Provide the [X, Y] coordinate of the cell's center where the given text is located.  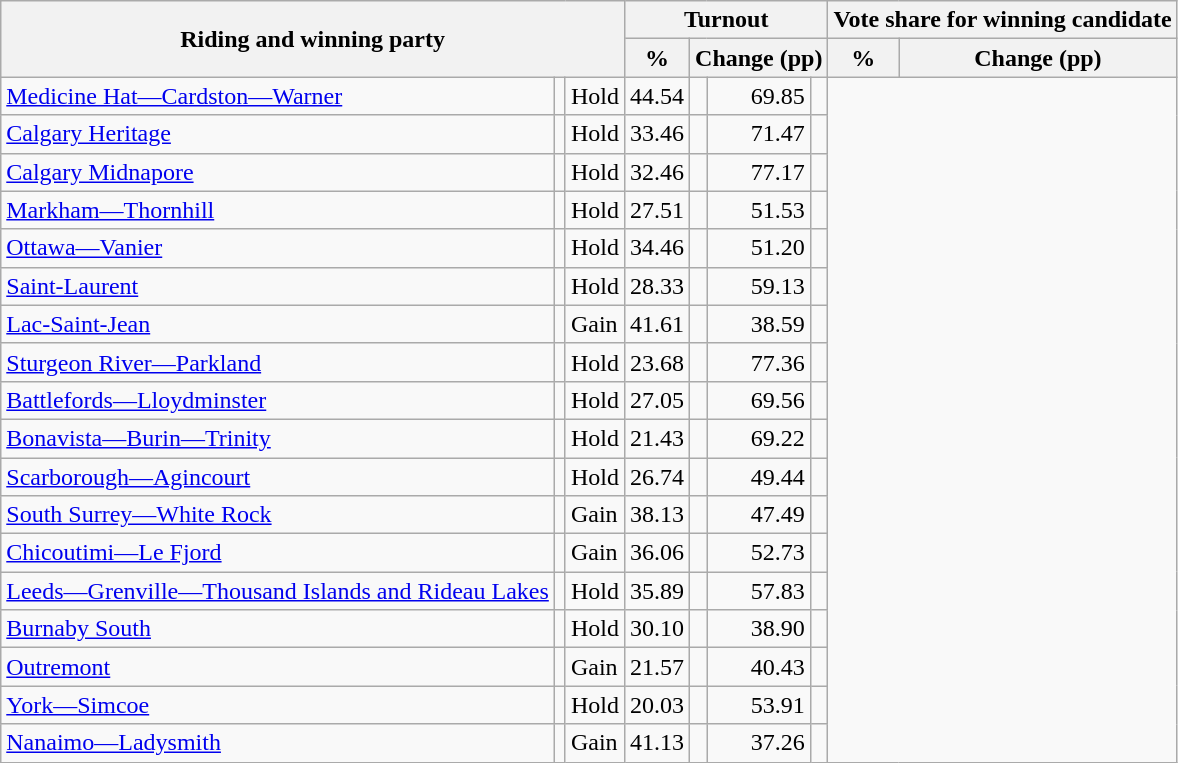
Sturgeon River—Parkland [278, 362]
Vote share for winning candidate [1002, 20]
59.13 [758, 286]
77.36 [758, 362]
69.22 [758, 438]
47.49 [758, 515]
Riding and winning party [313, 39]
Chicoutimi—Le Fjord [278, 553]
77.17 [758, 172]
44.54 [656, 96]
Ottawa—Vanier [278, 248]
35.89 [656, 591]
23.68 [656, 362]
38.90 [758, 629]
Calgary Midnapore [278, 172]
38.13 [656, 515]
27.05 [656, 400]
Medicine Hat—Cardston—Warner [278, 96]
51.53 [758, 210]
Saint-Laurent [278, 286]
51.20 [758, 248]
Bonavista—Burin—Trinity [278, 438]
38.59 [758, 324]
33.46 [656, 134]
27.51 [656, 210]
37.26 [758, 743]
52.73 [758, 553]
Leeds—Grenville—Thousand Islands and Rideau Lakes [278, 591]
30.10 [656, 629]
57.83 [758, 591]
32.46 [656, 172]
36.06 [656, 553]
49.44 [758, 477]
Burnaby South [278, 629]
Battlefords—Lloydminster [278, 400]
28.33 [656, 286]
69.85 [758, 96]
Turnout [726, 20]
South Surrey—White Rock [278, 515]
71.47 [758, 134]
41.61 [656, 324]
20.03 [656, 705]
Lac-Saint-Jean [278, 324]
Calgary Heritage [278, 134]
Nanaimo—Ladysmith [278, 743]
26.74 [656, 477]
Markham—Thornhill [278, 210]
41.13 [656, 743]
40.43 [758, 667]
69.56 [758, 400]
34.46 [656, 248]
Outremont [278, 667]
53.91 [758, 705]
21.43 [656, 438]
York—Simcoe [278, 705]
Scarborough—Agincourt [278, 477]
21.57 [656, 667]
